Locate the cell with the specified text and output its [X, Y] center coordinate. 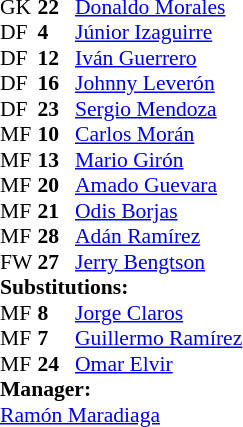
16 [57, 83]
28 [57, 237]
Manager: [121, 389]
Jorge Claros [158, 313]
FW [19, 262]
24 [57, 364]
Adán Ramírez [158, 237]
Johnny Leverón [158, 83]
20 [57, 185]
Substitutions: [121, 287]
Jerry Bengtson [158, 262]
Iván Guerrero [158, 58]
Odis Borjas [158, 211]
12 [57, 58]
23 [57, 109]
27 [57, 262]
13 [57, 160]
4 [57, 33]
Mario Girón [158, 160]
8 [57, 313]
Júnior Izaguirre [158, 33]
21 [57, 211]
Carlos Morán [158, 135]
Guillermo Ramírez [158, 339]
Sergio Mendoza [158, 109]
Omar Elvir [158, 364]
Amado Guevara [158, 185]
7 [57, 339]
10 [57, 135]
